Extract the [X, Y] coordinate from the center of the cell holding the provided text.  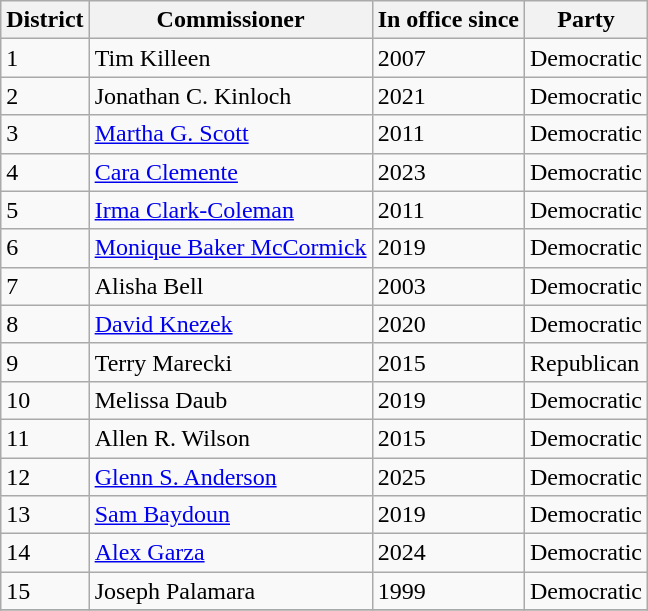
Irma Clark-Coleman [230, 210]
1 [45, 58]
Sam Baydoun [230, 515]
In office since [448, 20]
15 [45, 591]
13 [45, 515]
Republican [586, 362]
9 [45, 362]
Alisha Bell [230, 286]
2023 [448, 172]
Melissa Daub [230, 400]
12 [45, 477]
Jonathan C. Kinloch [230, 96]
7 [45, 286]
2021 [448, 96]
Cara Clemente [230, 172]
2025 [448, 477]
8 [45, 324]
10 [45, 400]
2 [45, 96]
3 [45, 134]
1999 [448, 591]
David Knezek [230, 324]
11 [45, 438]
Alex Garza [230, 553]
Allen R. Wilson [230, 438]
2024 [448, 553]
Joseph Palamara [230, 591]
Party [586, 20]
Tim Killeen [230, 58]
Martha G. Scott [230, 134]
2020 [448, 324]
14 [45, 553]
5 [45, 210]
2007 [448, 58]
Commissioner [230, 20]
Glenn S. Anderson [230, 477]
Terry Marecki [230, 362]
6 [45, 248]
4 [45, 172]
District [45, 20]
2003 [448, 286]
Monique Baker McCormick [230, 248]
